Capture the cell that displays the provided text and extract its (x, y) central coordinate. 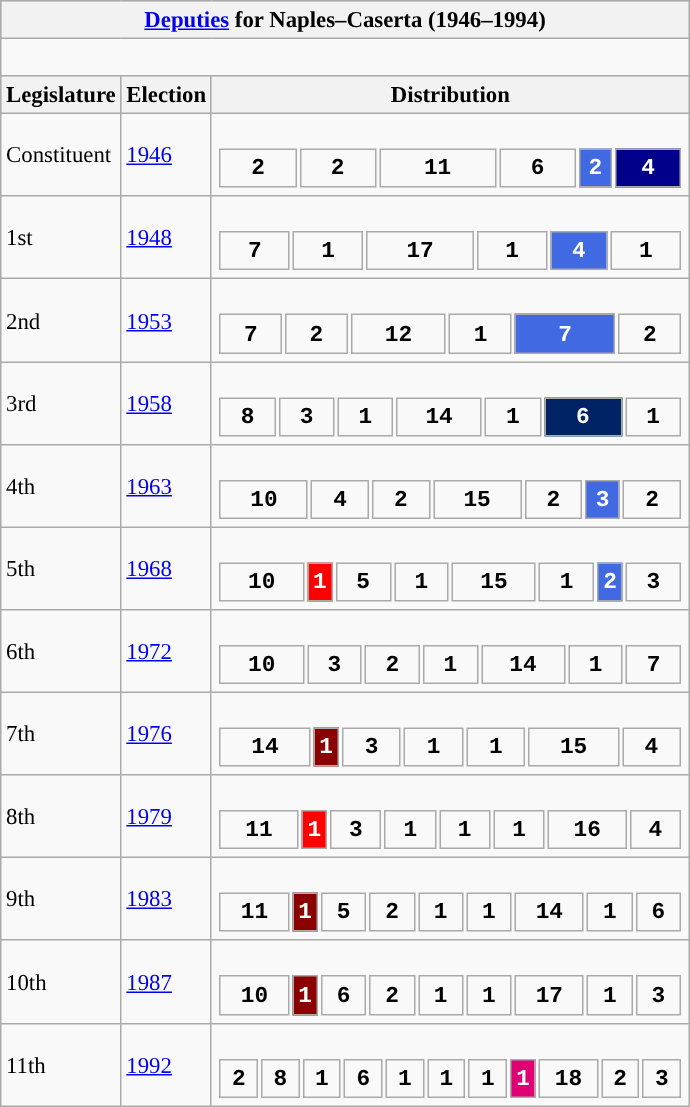
11 1 5 2 1 1 14 1 6 (450, 900)
1963 (166, 486)
14 1 3 1 1 15 4 (450, 734)
Distribution (450, 95)
6th (61, 652)
1946 (166, 156)
1979 (166, 816)
2 2 11 6 2 4 (450, 156)
1948 (166, 238)
1992 (166, 1064)
10 4 2 15 2 3 2 (450, 486)
2 8 1 6 1 1 1 1 18 2 3 (450, 1064)
7 1 17 1 4 1 (450, 238)
18 (568, 1078)
1968 (166, 568)
Deputies for Naples–Caserta (1946–1994) (346, 20)
1976 (166, 734)
4th (61, 486)
Election (166, 95)
1983 (166, 900)
9th (61, 900)
7 2 12 1 7 2 (450, 320)
Constituent (61, 156)
8th (61, 816)
1953 (166, 320)
Legislature (61, 95)
3rd (61, 404)
10 1 5 1 15 1 2 3 (450, 568)
8 3 1 14 1 6 1 (450, 404)
1st (61, 238)
16 (588, 830)
10 3 2 1 14 1 7 (450, 652)
1987 (166, 982)
7th (61, 734)
5th (61, 568)
1958 (166, 404)
1972 (166, 652)
11th (61, 1064)
2nd (61, 320)
12 (399, 334)
10 1 6 2 1 1 17 1 3 (450, 982)
10th (61, 982)
11 1 3 1 1 1 16 4 (450, 816)
